Provide the [x, y] coordinate of the cell's center where the given text is located.  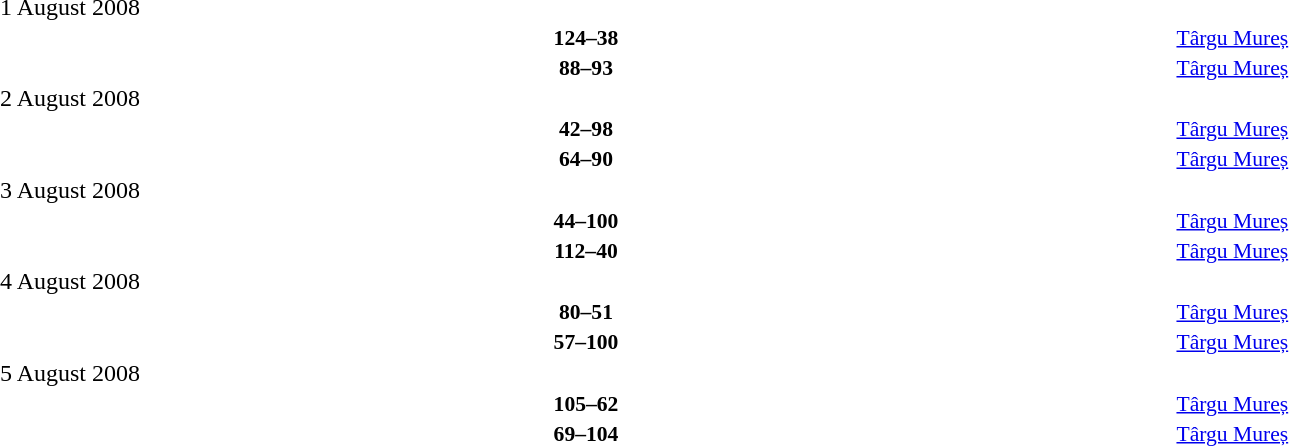
88–93 [586, 68]
64–90 [586, 159]
124–38 [586, 38]
57–100 [586, 342]
80–51 [586, 312]
112–40 [586, 250]
42–98 [586, 129]
105–62 [586, 404]
44–100 [586, 220]
